Locate the cell with the specified text and output its [X, Y] center coordinate. 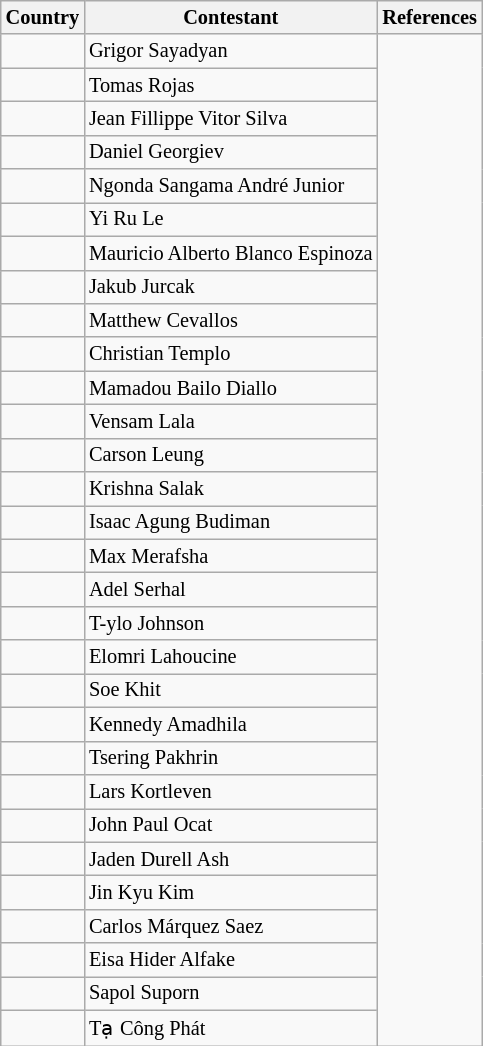
Tomas Rojas [230, 85]
Country [42, 18]
Eisa Hider Alfake [230, 960]
Max Merafsha [230, 556]
Jean Fillippe Vitor Silva [230, 119]
Contestant [230, 18]
Matthew Cevallos [230, 321]
Elomri Lahoucine [230, 657]
Jaden Durell Ash [230, 859]
Isaac Agung Budiman [230, 523]
Grigor Sayadyan [230, 51]
Sapol Suporn [230, 994]
John Paul Ocat [230, 825]
Carson Leung [230, 455]
T-ylo Johnson [230, 624]
Christian Templo [230, 354]
Tsering Pakhrin [230, 758]
Soe Khit [230, 691]
Mauricio Alberto Blanco Espinoza [230, 253]
Vensam Lala [230, 422]
Carlos Márquez Saez [230, 926]
Kennedy Amadhila [230, 725]
Jakub Jurcak [230, 287]
Yi Ru Le [230, 220]
Tạ Công Phát [230, 1028]
Lars Kortleven [230, 792]
Krishna Salak [230, 489]
Daniel Georgiev [230, 152]
Adel Serhal [230, 590]
References [429, 18]
Jin Kyu Kim [230, 893]
Ngonda Sangama André Junior [230, 186]
Mamadou Bailo Diallo [230, 388]
